Return the (X, Y) coordinate for the center point of the cell that contains the specified text.  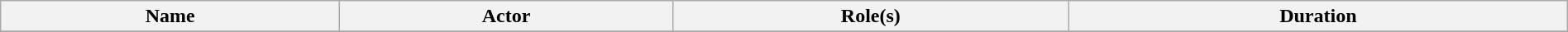
Name (170, 16)
Role(s) (870, 16)
Duration (1318, 16)
Actor (506, 16)
